For the text-containing cell, return its midpoint in [X, Y] coordinate format. 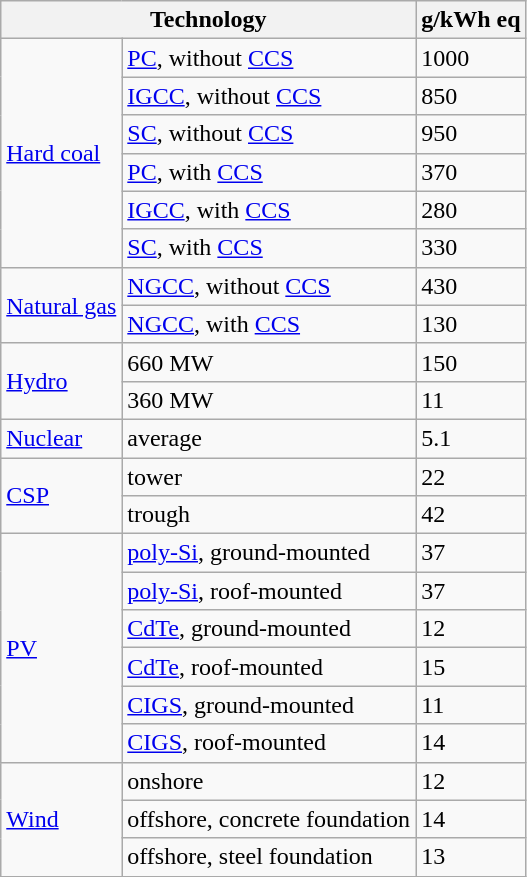
Natural gas [62, 305]
SC, with CCS [269, 248]
offshore, steel foundation [269, 857]
CdTe, roof-mounted [269, 667]
5.1 [471, 438]
370 [471, 172]
280 [471, 210]
850 [471, 96]
360 MW [269, 400]
SC, without CCS [269, 134]
330 [471, 248]
trough [269, 515]
130 [471, 324]
15 [471, 667]
tower [269, 477]
430 [471, 286]
150 [471, 362]
PC, with CCS [269, 172]
poly-Si, ground-mounted [269, 553]
offshore, concrete foundation [269, 819]
13 [471, 857]
950 [471, 134]
CIGS, ground-mounted [269, 705]
CdTe, ground-mounted [269, 629]
Wind [62, 819]
g/kWh eq [471, 20]
poly-Si, roof-mounted [269, 591]
CSP [62, 496]
42 [471, 515]
NGCC, without CCS [269, 286]
PC, without CCS [269, 58]
Hydro [62, 381]
NGCC, with CCS [269, 324]
Hard coal [62, 153]
Technology [208, 20]
onshore [269, 781]
average [269, 438]
Nuclear [62, 438]
22 [471, 477]
IGCC, without CCS [269, 96]
1000 [471, 58]
PV [62, 648]
IGCC, with CCS [269, 210]
660 MW [269, 362]
CIGS, roof-mounted [269, 743]
